Output the (X, Y) coordinate of the center of the cell containing the given text.  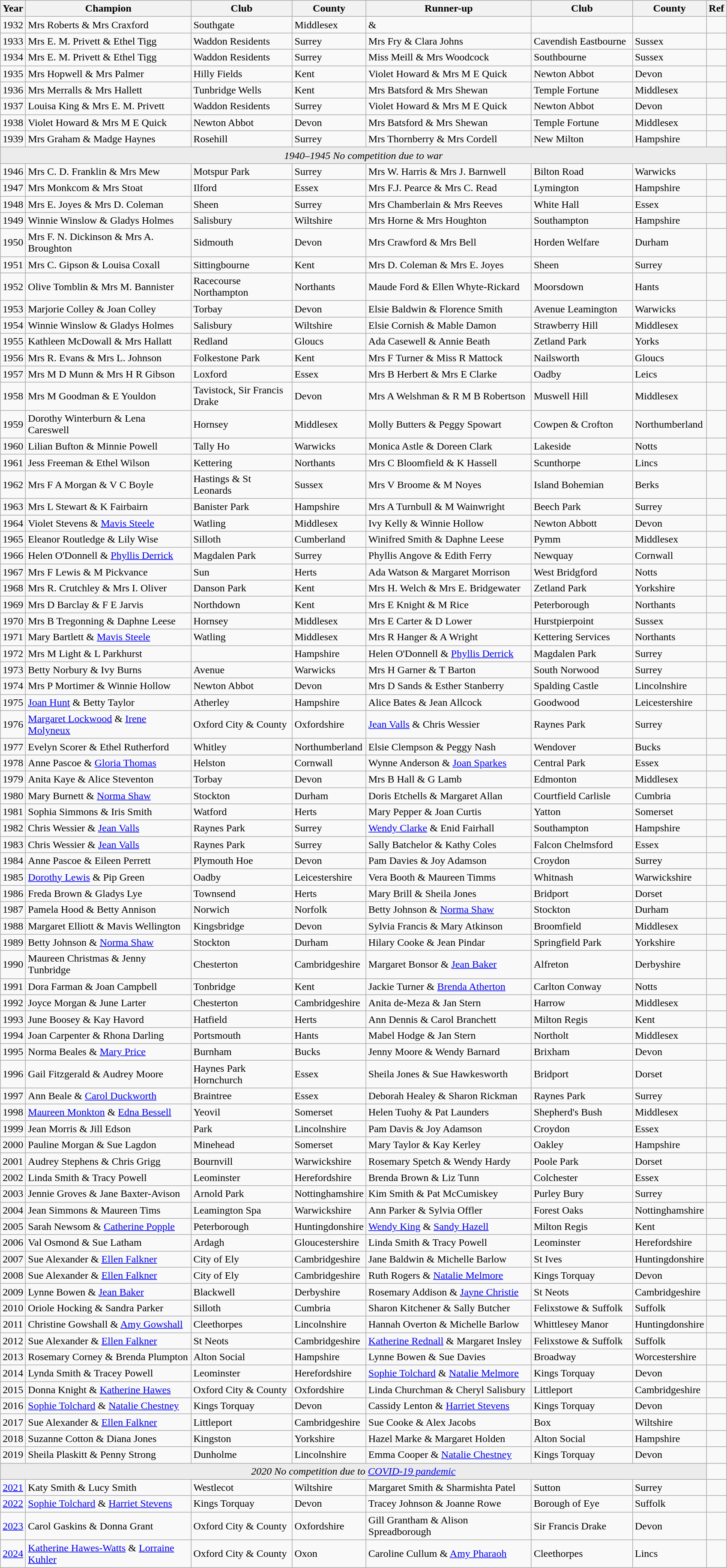
1965 (13, 540)
Mrs D. Coleman & Mrs E. Joyes (449, 265)
Colchester (582, 1178)
2002 (13, 1178)
Mrs C. D. Franklin & Mrs Mew (108, 171)
St Ives (582, 1259)
Mrs H Garner & T Barton (449, 670)
Park (242, 1129)
Mrs Crawford & Mrs Bell (449, 243)
Horden Welfare (582, 243)
2006 (13, 1243)
Mrs Merralls & Mrs Hallett (108, 90)
Avenue Leamington (582, 309)
Mrs Roberts & Mrs Craxford (108, 25)
1991 (13, 986)
Donna Knight & Katherine Hawes (108, 1390)
Mrs Monkcom & Mrs Stoat (108, 188)
1960 (13, 446)
Suzanne Cotton & Diana Jones (108, 1439)
Yeovil (242, 1112)
1947 (13, 188)
1962 (13, 484)
1975 (13, 702)
Emma Cooper & Natalie Chestney (449, 1455)
1987 (13, 910)
2021 (13, 1487)
Harrow (582, 1003)
1989 (13, 942)
2023 (13, 1526)
Kingston (242, 1439)
Redland (242, 342)
1950 (13, 243)
Atherley (242, 702)
Hurstpierpoint (582, 621)
2022 (13, 1504)
Norfolk (329, 910)
1966 (13, 556)
Marjorie Colley & Joan Colley (108, 309)
Runner-up (449, 9)
Townsend (242, 893)
Tonbridge (242, 986)
Springfield Park (582, 942)
Margaret Elliott & Mavis Wellington (108, 926)
Oxon (329, 1554)
Mary Burnett & Norma Shaw (108, 796)
Strawberry Hill (582, 325)
Margaret Bonsor & Jean Baker (449, 964)
Braintree (242, 1096)
Ilford (242, 188)
Betty Norbury & Ivy Burns (108, 670)
South Norwood (582, 670)
Newton Abbott (582, 523)
Katherine Rednall & Margaret Insley (449, 1341)
Banister Park (242, 507)
Carlton Conway (582, 986)
June Boosey & Kay Havord (108, 1019)
Mrs B Hall & G Lamb (449, 779)
Whitley (242, 747)
1999 (13, 1129)
Val Osmond & Sue Latham (108, 1243)
Yorks (669, 342)
Sophia Simmons & Iris Smith (108, 812)
Nailsworth (582, 358)
Watford (242, 812)
1988 (13, 926)
Rosemary Addison & Jayne Christie (449, 1292)
Wynne Anderson & Joan Sparkes (449, 763)
Purley Bury (582, 1194)
2017 (13, 1422)
Winifred Smith & Daphne Leese (449, 540)
Christine Gowshall & Amy Gowshall (108, 1324)
1970 (13, 621)
Muswell Hill (582, 396)
Bilton Road (582, 171)
Mrs D Barclay & F E Jarvis (108, 605)
1936 (13, 90)
Kettering Services (582, 637)
Tavistock, Sir Francis Drake (242, 396)
Ann Beale & Carol Duckworth (108, 1096)
Gloucestershire (329, 1243)
Mary Taylor & Kay Kerley (449, 1145)
Mrs W. Harris & Mrs J. Barnwell (449, 171)
Mrs Fry & Clara Johns (449, 41)
Portsmouth (242, 1035)
Ada Casewell & Annie Beath (449, 342)
Audrey Stephens & Chris Grigg (108, 1161)
Mrs L Stewart & K Fairbairn (108, 507)
Worcestershire (669, 1357)
Oriole Hocking & Sandra Parker (108, 1308)
2011 (13, 1324)
Beech Park (582, 507)
Kettering (242, 462)
1979 (13, 779)
Mrs Chamberlain & Mrs Reeves (449, 204)
Phyllis Angove & Edith Ferry (449, 556)
Elsie Cornish & Mable Damon (449, 325)
Mrs B Tregonning & Daphne Leese (108, 621)
2019 (13, 1455)
1961 (13, 462)
Sutton (582, 1487)
& (449, 25)
Lynda Smith & Tracey Powell (108, 1373)
2024 (13, 1554)
1956 (13, 358)
Wendy Clarke & Enid Fairhall (449, 828)
Anita de-Meza & Jan Stern (449, 1003)
Ann Parker & Sylvia Offler (449, 1210)
Maureen Monkton & Edna Bessell (108, 1112)
Evelyn Scorer & Ethel Rutherford (108, 747)
Kathleen McDowall & Mrs Hallatt (108, 342)
Dorothy Lewis & Pip Green (108, 877)
Lynne Bowen & Jean Baker (108, 1292)
2005 (13, 1226)
2010 (13, 1308)
Pauline Morgan & Sue Lagdon (108, 1145)
Cavendish Eastbourne (582, 41)
1984 (13, 861)
2012 (13, 1341)
Ann Dennis & Carol Branchett (449, 1019)
2003 (13, 1194)
Minehead (242, 1145)
Hatfield (242, 1019)
Mrs A Welshman & R M B Robertson (449, 396)
1964 (13, 523)
Ref (716, 9)
Tracey Johnson & Joanne Rowe (449, 1504)
Mrs R. Evans & Mrs L. Johnson (108, 358)
Ruth Rogers & Natalie Melmore (449, 1275)
Gill Grantham & Alison Spreadborough (449, 1526)
Tunbridge Wells (242, 90)
Mrs E Knight & M Rice (449, 605)
2008 (13, 1275)
Maude Ford & Ellen Whyte-Rickard (449, 287)
Mrs F Turner & Miss R Mattock (449, 358)
Joan Hunt & Betty Taylor (108, 702)
White Hall (582, 204)
Anita Kaye & Alice Steventon (108, 779)
Linda Churchman & Cheryl Salisbury (449, 1390)
Kingsbridge (242, 926)
1937 (13, 106)
Edmonton (582, 779)
Mrs Horne & Mrs Houghton (449, 221)
1998 (13, 1112)
2004 (13, 1210)
1969 (13, 605)
Leamington Spa (242, 1210)
Broadway (582, 1357)
1953 (13, 309)
Katherine Hawes-Watts & Lorraine Kuhler (108, 1554)
2020 No competition due to COVID-19 pandemic (353, 1471)
1932 (13, 25)
Jean Morris & Jill Edson (108, 1129)
Joan Carpenter & Rhona Darling (108, 1035)
Sittingbourne (242, 265)
Brixham (582, 1052)
Olive Tomblin & Mrs M. Bannister (108, 287)
Hilly Fields (242, 74)
Mrs V Broome & M Noyes (449, 484)
Mrs A Turnbull & M Wainwright (449, 507)
Mrs M D Munn & Mrs H R Gibson (108, 374)
Mrs Graham & Madge Haynes (108, 139)
Jenny Moore & Wendy Barnard (449, 1052)
Violet Stevens & Mavis Steele (108, 523)
Mrs M Light & L Parkhurst (108, 654)
Box (582, 1422)
Goodwood (582, 702)
Island Bohemian (582, 484)
1935 (13, 74)
1963 (13, 507)
2007 (13, 1259)
Deborah Healey & Sharon Rickman (449, 1096)
Yatton (582, 812)
Helen Tuohy & Pat Launders (449, 1112)
1986 (13, 893)
Hazel Marke & Margaret Holden (449, 1439)
1959 (13, 424)
Cowpen & Crofton (582, 424)
Molly Butters & Peggy Spowart (449, 424)
Cumberland (329, 540)
1967 (13, 572)
Lynne Bowen & Sue Davies (449, 1357)
Whittlesey Manor (582, 1324)
1957 (13, 374)
Cassidy Lenton & Harriet Stevens (449, 1406)
Haynes Park Hornchurch (242, 1074)
1952 (13, 287)
1976 (13, 724)
Mrs M Goodman & E Youldon (108, 396)
Mrs R. Crutchley & Mrs I. Oliver (108, 588)
Mabel Hodge & Jan Stern (449, 1035)
Pamela Hood & Betty Annison (108, 910)
Wendy King & Sandy Hazell (449, 1226)
Pam Davies & Joy Adamson (449, 861)
2014 (13, 1373)
1968 (13, 588)
Scunthorpe (582, 462)
Shepherd's Bush (582, 1112)
Pymm (582, 540)
Jess Freeman & Ethel Wilson (108, 462)
Rosemary Corney & Brenda Plumpton (108, 1357)
Norma Beales & Mary Price (108, 1052)
Sophie Tolchard & Natalie Chestney (108, 1406)
Alfreton (582, 964)
Courtfield Carlisle (582, 796)
1993 (13, 1019)
Plymouth Hoe (242, 861)
Jean Simmons & Maureen Tims (108, 1210)
1980 (13, 796)
1949 (13, 221)
Sue Cooke & Alex Jacobs (449, 1422)
Mary Pepper & Joan Curtis (449, 812)
Racecourse Northampton (242, 287)
Avenue (242, 670)
Bournvill (242, 1161)
1933 (13, 41)
Danson Park (242, 588)
Mrs Thornberry & Mrs Cordell (449, 139)
Mrs F.J. Pearce & Mrs C. Read (449, 188)
Dorothy Winterburn & Lena Careswell (108, 424)
Southgate (242, 25)
Anne Pascoe & Eileen Perrett (108, 861)
Sheila Plaskitt & Penny Strong (108, 1455)
Miss Meill & Mrs Woodcock (449, 57)
Falcon Chelmsford (582, 845)
Elsie Baldwin & Florence Smith (449, 309)
Sally Batchelor & Kathy Coles (449, 845)
Northolt (582, 1035)
1971 (13, 637)
Mrs E Carter & D Lower (449, 621)
1958 (13, 396)
1972 (13, 654)
Wendover (582, 747)
Alice Bates & Jean Allcock (449, 702)
Year (13, 9)
Margaret Lockwood & Irene Molyneux (108, 724)
1946 (13, 171)
Caroline Cullum & Amy Pharaoh (449, 1554)
Ardagh (242, 1243)
Brenda Brown & Liz Tunn (449, 1178)
1982 (13, 828)
Anne Pascoe & Gloria Thomas (108, 763)
Northdown (242, 605)
Newquay (582, 556)
1978 (13, 763)
2001 (13, 1161)
Mrs Hopwell & Mrs Palmer (108, 74)
1994 (13, 1035)
Moorsdown (582, 287)
Burnham (242, 1052)
Lilian Bufton & Minnie Powell (108, 446)
1996 (13, 1074)
Central Park (582, 763)
1985 (13, 877)
Katy Smith & Lucy Smith (108, 1487)
Sharon Kitchener & Sally Butcher (449, 1308)
Whitnash (582, 877)
Mrs E. Joyes & Mrs D. Coleman (108, 204)
Mrs C. Gipson & Louisa Coxall (108, 265)
1939 (13, 139)
Sidmouth (242, 243)
Doris Etchells & Margaret Allan (449, 796)
Joyce Morgan & June Larter (108, 1003)
Leics (669, 374)
Mrs F Lewis & M Pickvance (108, 572)
Ada Watson & Margaret Morrison (449, 572)
Mrs R Hanger & A Wright (449, 637)
2009 (13, 1292)
Westlecot (242, 1487)
Pam Davis & Joy Adamson (449, 1129)
Margaret Smith & Sharmishta Patel (449, 1487)
Mrs H. Welch & Mrs E. Bridgewater (449, 588)
1973 (13, 670)
1981 (13, 812)
2016 (13, 1406)
Mrs F. N. Dickinson & Mrs A. Broughton (108, 243)
Helston (242, 763)
Ivy Kelly & Winnie Hollow (449, 523)
Jackie Turner & Brenda Atherton (449, 986)
Borough of Eye (582, 1504)
Mrs F A Morgan & V C Boyle (108, 484)
1940–1945 No competition due to war (363, 155)
Sarah Newsom & Catherine Popple (108, 1226)
1954 (13, 325)
Carol Gaskins & Donna Grant (108, 1526)
Dunholme (242, 1455)
Kim Smith & Pat McCumiskey (449, 1194)
Hilary Cooke & Jean Pindar (449, 942)
Oakley (582, 1145)
Eleanor Routledge & Lily Wise (108, 540)
New Milton (582, 139)
2015 (13, 1390)
Jean Valls & Chris Wessier (449, 724)
1992 (13, 1003)
Mary Bartlett & Mavis Steele (108, 637)
Gail Fitzgerald & Audrey Moore (108, 1074)
1948 (13, 204)
1997 (13, 1096)
Blackwell (242, 1292)
1974 (13, 686)
Rosehill (242, 139)
Jane Baldwin & Michelle Barlow (449, 1259)
Champion (108, 9)
Monica Astle & Doreen Clark (449, 446)
Sheila Jones & Sue Hawkesworth (449, 1074)
Mrs P Mortimer & Winnie Hollow (108, 686)
2018 (13, 1439)
Lymington (582, 188)
Folkestone Park (242, 358)
Motspur Park (242, 171)
Broomfield (582, 926)
Dora Farman & Joan Campbell (108, 986)
Louisa King & Mrs E. M. Privett (108, 106)
Hastings & St Leonards (242, 484)
Mary Brill & Sheila Jones (449, 893)
Spalding Castle (582, 686)
1951 (13, 265)
Mrs B Herbert & Mrs E Clarke (449, 374)
Loxford (242, 374)
2000 (13, 1145)
1995 (13, 1052)
Berks (669, 484)
Elsie Clempson & Peggy Nash (449, 747)
1983 (13, 845)
Southbourne (582, 57)
Norwich (242, 910)
Poole Park (582, 1161)
Maureen Christmas & Jenny Tunbridge (108, 964)
Sophie Tolchard & Harriet Stevens (108, 1504)
Lakeside (582, 446)
Arnold Park (242, 1194)
Forest Oaks (582, 1210)
West Bridgford (582, 572)
Sir Francis Drake (582, 1526)
Vera Booth & Maureen Timms (449, 877)
Rosemary Spetch & Wendy Hardy (449, 1161)
Mrs D Sands & Esther Stanberry (449, 686)
1934 (13, 57)
Tally Ho (242, 446)
Hannah Overton & Michelle Barlow (449, 1324)
Sun (242, 572)
1990 (13, 964)
2013 (13, 1357)
Freda Brown & Gladys Lye (108, 893)
Sophie Tolchard & Natalie Melmore (449, 1373)
Mrs C Bloomfield & K Hassell (449, 462)
1938 (13, 123)
Sylvia Francis & Mary Atkinson (449, 926)
1977 (13, 747)
Jennie Groves & Jane Baxter-Avison (108, 1194)
1955 (13, 342)
